Capture the cell that displays the provided text and extract its (X, Y) central coordinate. 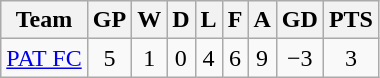
4 (208, 58)
D (181, 20)
F (235, 20)
Team (44, 20)
L (208, 20)
W (150, 20)
GP (109, 20)
3 (350, 58)
GD (300, 20)
1 (150, 58)
PTS (350, 20)
A (262, 20)
9 (262, 58)
−3 (300, 58)
6 (235, 58)
5 (109, 58)
0 (181, 58)
PAT FC (44, 58)
